Detect which cell encompasses the target text, then output its [x, y] center coordinate. 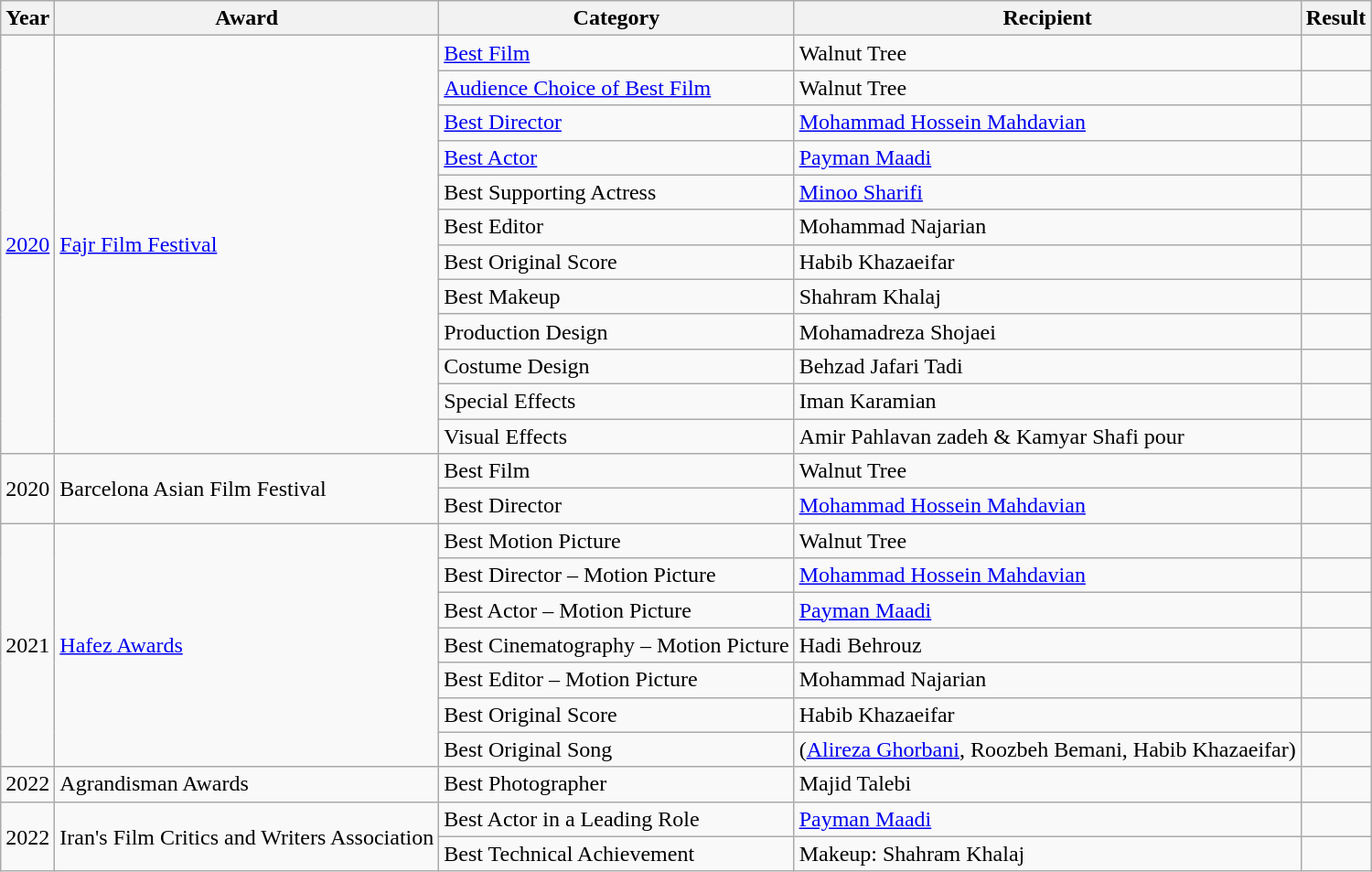
Best Photographer [616, 784]
Mohamadreza Shojaei [1047, 331]
Best Editor – Motion Picture [616, 680]
Best Cinematography – Motion Picture [616, 645]
Best Makeup [616, 296]
Best Actor – Motion Picture [616, 610]
Audience Choice of Best Film [616, 88]
Shahram Khalaj [1047, 296]
Makeup: Shahram Khalaj [1047, 854]
Year [27, 18]
Hadi Behrouz [1047, 645]
Barcelona Asian Film Festival [247, 489]
Best Actor in a Leading Role [616, 819]
Best Supporting Actress [616, 192]
Fajr Film Festival [247, 245]
Best Editor [616, 227]
Amir Pahlavan zadeh & Kamyar Shafi pour [1047, 436]
Hafez Awards [247, 645]
Costume Design [616, 366]
(Alireza Ghorbani, Roozbeh Bemani, Habib Khazaeifar) [1047, 749]
Award [247, 18]
Best Technical Achievement [616, 854]
Best Original Song [616, 749]
Best Motion Picture [616, 541]
Behzad Jafari Tadi [1047, 366]
Minoo Sharifi [1047, 192]
Majid Talebi [1047, 784]
2021 [27, 645]
Category [616, 18]
Special Effects [616, 401]
Iman Karamian [1047, 401]
Iran's Film Critics and Writers Association [247, 836]
Best Director – Motion Picture [616, 576]
Visual Effects [616, 436]
Agrandisman Awards [247, 784]
Recipient [1047, 18]
Best Actor [616, 157]
Result [1335, 18]
Production Design [616, 331]
